Determine the (x, y) coordinate at the center of the cell enclosing the given text.  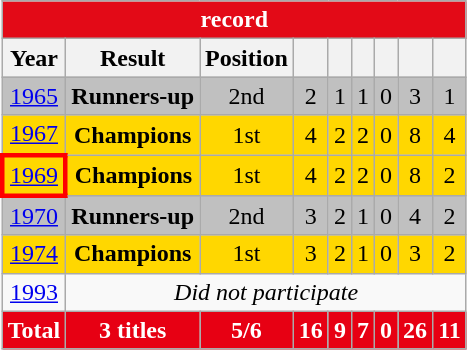
Did not participate (266, 292)
record (234, 20)
Total (34, 330)
Year (34, 58)
1970 (34, 216)
1967 (34, 135)
3 titles (133, 330)
7 (362, 330)
1965 (34, 96)
1969 (34, 174)
Result (133, 58)
11 (450, 330)
Position (247, 58)
9 (340, 330)
1993 (34, 292)
26 (416, 330)
16 (310, 330)
5/6 (247, 330)
1974 (34, 254)
